Search for the cell housing the specified text and yield its (x, y) center coordinate. 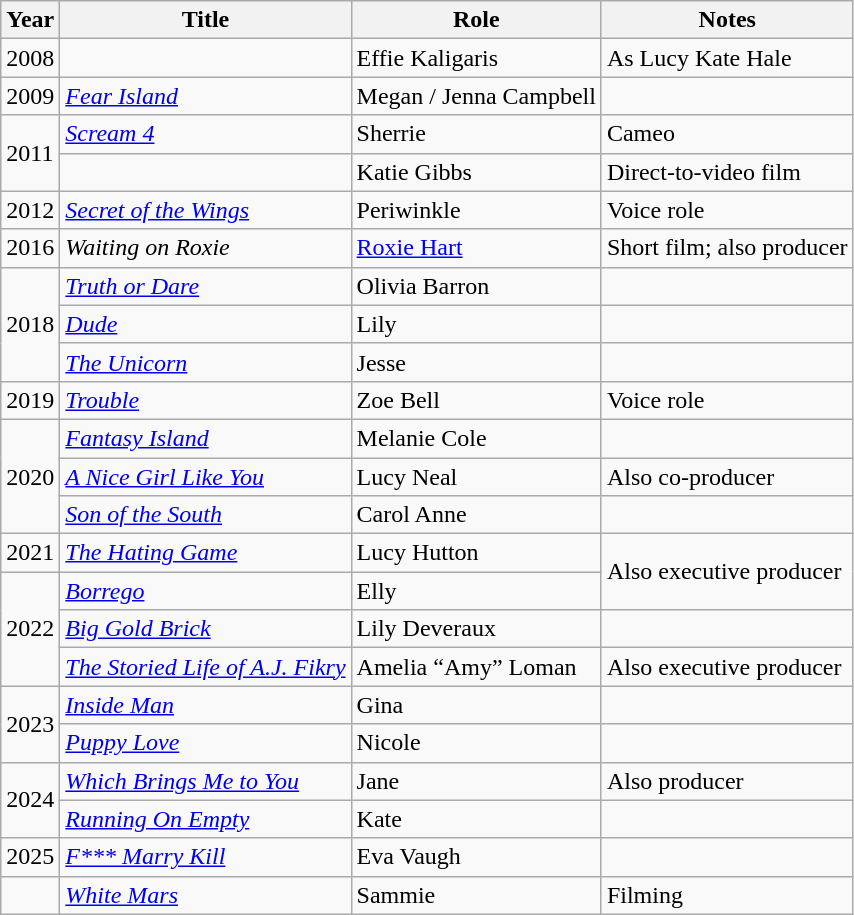
Which Brings Me to You (206, 781)
Notes (727, 20)
Truth or Dare (206, 286)
Big Gold Brick (206, 629)
Inside Man (206, 705)
2009 (30, 96)
Olivia Barron (476, 286)
Cameo (727, 134)
Kate (476, 819)
Year (30, 20)
Fear Island (206, 96)
A Nice Girl Like You (206, 477)
Lily Deveraux (476, 629)
Sammie (476, 895)
Sherrie (476, 134)
Running On Empty (206, 819)
Borrego (206, 591)
Jesse (476, 362)
Dude (206, 324)
Eva Vaugh (476, 857)
Role (476, 20)
Jane (476, 781)
Scream 4 (206, 134)
Zoe Bell (476, 400)
Nicole (476, 743)
2011 (30, 153)
Filming (727, 895)
Secret of the Wings (206, 210)
2018 (30, 324)
2019 (30, 400)
Fantasy Island (206, 438)
As Lucy Kate Hale (727, 58)
F*** Marry Kill (206, 857)
Roxie Hart (476, 248)
2020 (30, 476)
Melanie Cole (476, 438)
Short film; also producer (727, 248)
2023 (30, 724)
Effie Kaligaris (476, 58)
Periwinkle (476, 210)
The Hating Game (206, 553)
Also producer (727, 781)
The Storied Life of A.J. Fikry (206, 667)
Son of the South (206, 515)
2024 (30, 800)
Gina (476, 705)
Amelia “Amy” Loman (476, 667)
2022 (30, 629)
Also co-producer (727, 477)
2025 (30, 857)
2021 (30, 553)
Katie Gibbs (476, 172)
White Mars (206, 895)
Lily (476, 324)
Elly (476, 591)
Direct-to-video film (727, 172)
Lucy Hutton (476, 553)
Puppy Love (206, 743)
Carol Anne (476, 515)
Waiting on Roxie (206, 248)
Megan / Jenna Campbell (476, 96)
Title (206, 20)
2016 (30, 248)
Lucy Neal (476, 477)
2008 (30, 58)
The Unicorn (206, 362)
Trouble (206, 400)
2012 (30, 210)
